Extract the (x, y) coordinate from the center of the cell holding the provided text.  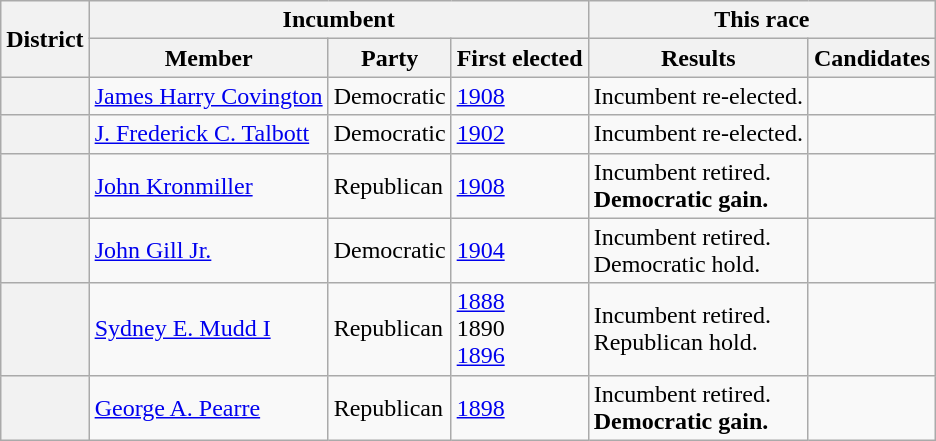
Incumbent retired. Republican hold. (698, 329)
Incumbent (338, 20)
J. Frederick C. Talbott (208, 134)
Candidates (872, 58)
Results (698, 58)
John Kronmiller (208, 186)
Sydney E. Mudd I (208, 329)
James Harry Covington (208, 96)
18881890 1896 (520, 329)
George A. Pearre (208, 408)
Party (390, 58)
Member (208, 58)
1902 (520, 134)
District (45, 39)
1904 (520, 250)
John Gill Jr. (208, 250)
This race (762, 20)
Incumbent retired. Democratic hold. (698, 250)
First elected (520, 58)
1898 (520, 408)
